For the text-containing cell, return its midpoint in [X, Y] coordinate format. 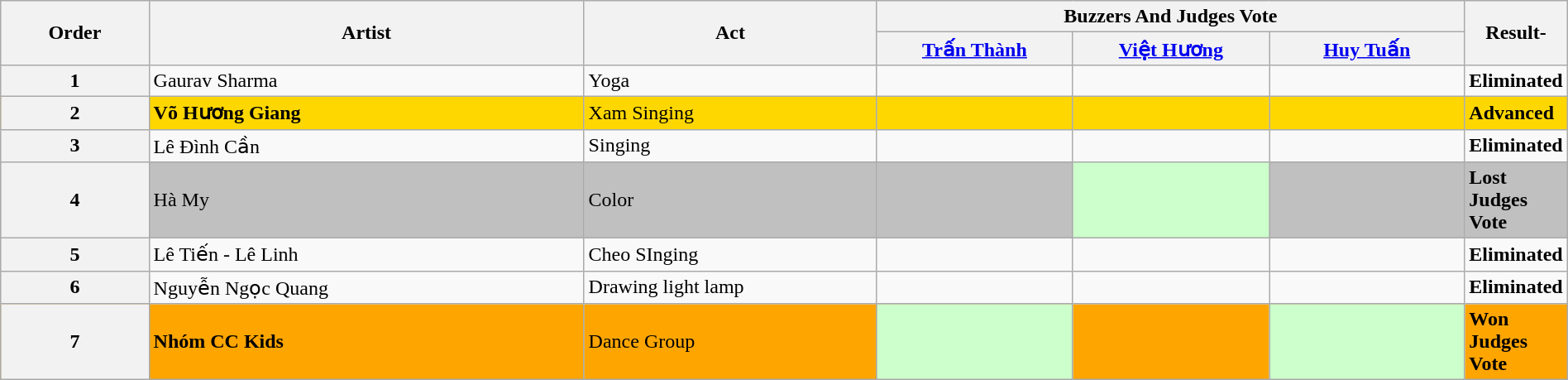
7 [74, 342]
Act [730, 33]
Trấn Thành [974, 49]
Won Judges Vote [1516, 342]
Gaurav Sharma [366, 80]
Xam Singing [730, 113]
1 [74, 80]
Drawing light lamp [730, 287]
Việt Hương [1171, 49]
3 [74, 146]
Color [730, 200]
Võ Hương Giang [366, 113]
Result- [1516, 33]
Huy Tuấn [1367, 49]
Lost Judges Vote [1516, 200]
Cheo SInging [730, 255]
Yoga [730, 80]
6 [74, 287]
Buzzers And Judges Vote [1171, 17]
Lê Tiến - Lê Linh [366, 255]
Nguyễn Ngọc Quang [366, 287]
2 [74, 113]
Singing [730, 146]
Dance Group [730, 342]
Lê Đình Cần [366, 146]
4 [74, 200]
5 [74, 255]
Artist [366, 33]
Nhóm CC Kids [366, 342]
Advanced [1516, 113]
Hà My [366, 200]
Order [74, 33]
